Output the (x, y) coordinate of the center of the cell containing the given text.  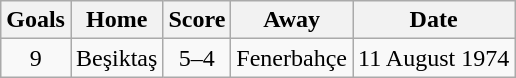
Away (292, 20)
Goals (36, 20)
Date (433, 20)
Fenerbahçe (292, 58)
9 (36, 58)
Score (197, 20)
11 August 1974 (433, 58)
5–4 (197, 58)
Beşiktaş (116, 58)
Home (116, 20)
